Scan for the cell matching the given text and deliver its (x, y) coordinate at center. 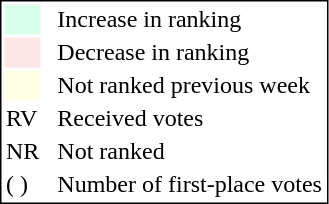
Increase in ranking (190, 19)
Number of first-place votes (190, 185)
Decrease in ranking (190, 53)
Received votes (190, 119)
RV (22, 119)
Not ranked (190, 151)
NR (22, 151)
Not ranked previous week (190, 85)
( ) (22, 185)
